Return the (x, y) coordinate for the center point of the cell that contains the specified text.  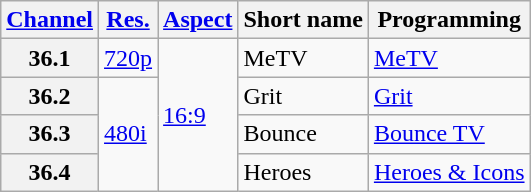
36.1 (50, 58)
36.4 (50, 172)
Short name (303, 20)
36.3 (50, 134)
16:9 (198, 115)
Bounce TV (449, 134)
Heroes (303, 172)
Res. (128, 20)
Heroes & Icons (449, 172)
36.2 (50, 96)
Bounce (303, 134)
480i (128, 134)
Channel (50, 20)
Programming (449, 20)
720p (128, 58)
Aspect (198, 20)
